Return [x, y] of the center of cell containing provided text 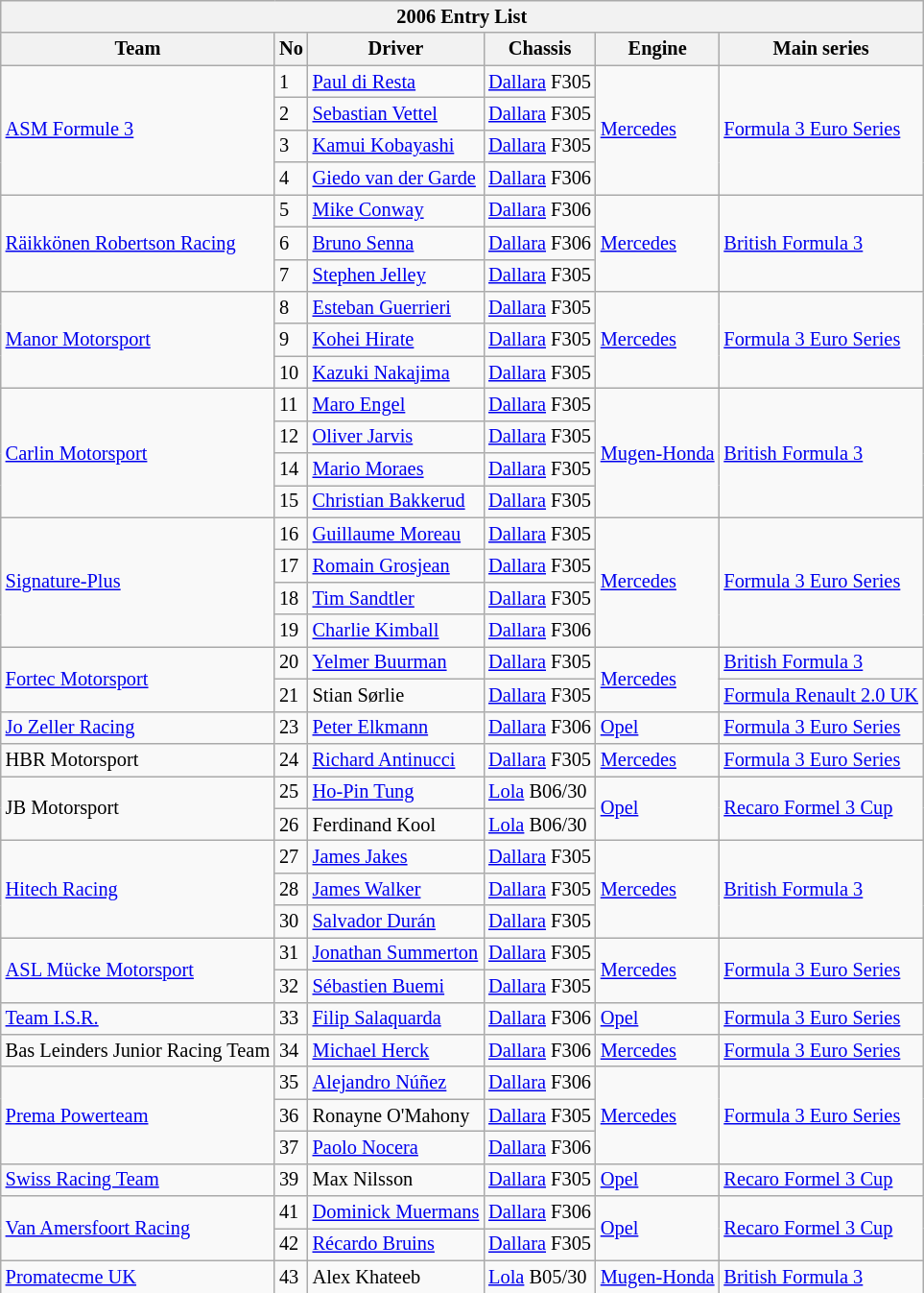
21 [292, 695]
Driver [396, 49]
ASM Formule 3 [138, 131]
Jo Zeller Racing [138, 728]
Guillaume Moreau [396, 534]
39 [292, 1180]
Bas Leinders Junior Racing Team [138, 1050]
Paolo Nocera [396, 1147]
28 [292, 889]
Stephen Jelley [396, 275]
Filip Salaquarda [396, 1018]
ASL Mücke Motorsport [138, 970]
Team [138, 49]
Ferdinand Kool [396, 825]
Engine [658, 49]
41 [292, 1212]
1 [292, 82]
Team I.S.R. [138, 1018]
43 [292, 1277]
31 [292, 953]
12 [292, 437]
Van Amersfoort Racing [138, 1229]
Stian Sørlie [396, 695]
Manor Motorsport [138, 340]
24 [292, 759]
Richard Antinucci [396, 759]
Oliver Jarvis [396, 437]
5 [292, 210]
Carlin Motorsport [138, 453]
Salvador Durán [396, 922]
Maro Engel [396, 404]
Kazuki Nakajima [396, 372]
18 [292, 598]
11 [292, 404]
35 [292, 1083]
19 [292, 631]
Alex Khateeb [396, 1277]
Main series [820, 49]
6 [292, 243]
Charlie Kimball [396, 631]
No [292, 49]
8 [292, 307]
Tim Sandtler [396, 598]
Swiss Racing Team [138, 1180]
Christian Bakkerud [396, 501]
36 [292, 1115]
34 [292, 1050]
Räikkönen Robertson Racing [138, 242]
HBR Motorsport [138, 759]
Paul di Resta [396, 82]
Sébastien Buemi [396, 986]
32 [292, 986]
Fortec Motorsport [138, 678]
Romain Grosjean [396, 565]
3 [292, 146]
17 [292, 565]
2006 Entry List [462, 16]
Mario Moraes [396, 469]
25 [292, 792]
4 [292, 179]
15 [292, 501]
James Jakes [396, 856]
Récardo Bruins [396, 1244]
Ronayne O'Mahony [396, 1115]
Jonathan Summerton [396, 953]
33 [292, 1018]
Yelmer Buurman [396, 662]
42 [292, 1244]
Promatecme UK [138, 1277]
Signature-Plus [138, 582]
Dominick Muermans [396, 1212]
9 [292, 340]
James Walker [396, 889]
26 [292, 825]
27 [292, 856]
Bruno Senna [396, 243]
20 [292, 662]
30 [292, 922]
Hitech Racing [138, 889]
Kamui Kobayashi [396, 146]
Esteban Guerrieri [396, 307]
Chassis [539, 49]
Mike Conway [396, 210]
Prema Powerteam [138, 1115]
16 [292, 534]
Formula Renault 2.0 UK [820, 695]
2 [292, 113]
7 [292, 275]
Peter Elkmann [396, 728]
14 [292, 469]
23 [292, 728]
Lola B05/30 [539, 1277]
Alejandro Núñez [396, 1083]
Max Nilsson [396, 1180]
Ho-Pin Tung [396, 792]
JB Motorsport [138, 808]
Michael Herck [396, 1050]
Kohei Hirate [396, 340]
Giedo van der Garde [396, 179]
10 [292, 372]
Sebastian Vettel [396, 113]
37 [292, 1147]
